Find where the given text appears and provide that cell's center as [X, Y] coordinate. 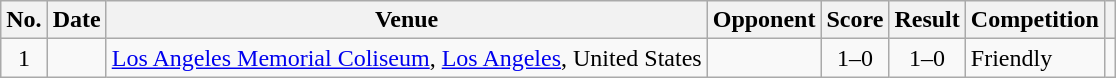
No. [24, 20]
Venue [406, 20]
Competition [1034, 20]
Result [927, 20]
Date [76, 20]
Opponent [764, 20]
Friendly [1034, 58]
1 [24, 58]
Los Angeles Memorial Coliseum, Los Angeles, United States [406, 58]
Score [855, 20]
